Output the [x, y] coordinate of the center of the cell containing the given text.  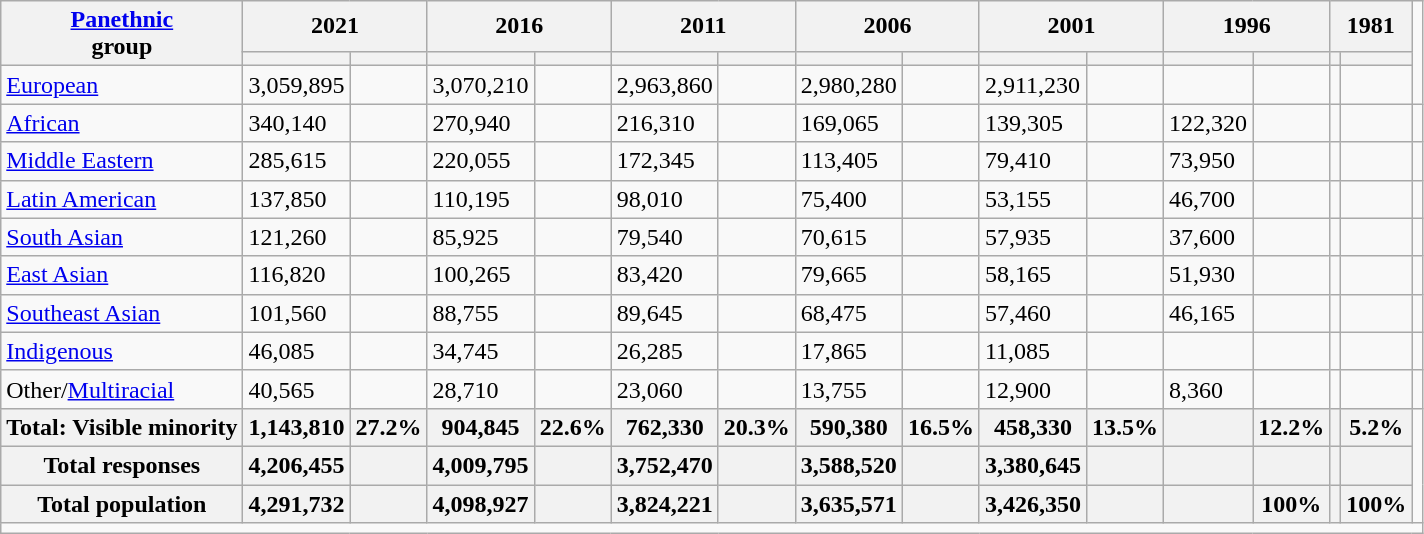
762,330 [664, 427]
57,935 [1032, 237]
1,143,810 [296, 427]
79,540 [664, 237]
139,305 [1032, 123]
79,665 [848, 275]
68,475 [848, 313]
17,865 [848, 351]
2016 [519, 26]
75,400 [848, 199]
13.5% [1126, 427]
169,065 [848, 123]
83,420 [664, 275]
Total responses [122, 465]
2,980,280 [848, 85]
3,588,520 [848, 465]
3,380,645 [1032, 465]
Indigenous [122, 351]
3,426,350 [1032, 503]
11,085 [1032, 351]
4,009,795 [480, 465]
20.3% [756, 427]
70,615 [848, 237]
110,195 [480, 199]
51,930 [1208, 275]
2021 [335, 26]
216,310 [664, 123]
2006 [887, 26]
340,140 [296, 123]
2,963,860 [664, 85]
122,320 [1208, 123]
46,085 [296, 351]
5.2% [1376, 427]
23,060 [664, 389]
Other/Multiracial [122, 389]
12.2% [1292, 427]
57,460 [1032, 313]
34,745 [480, 351]
8,360 [1208, 389]
98,010 [664, 199]
590,380 [848, 427]
172,345 [664, 161]
458,330 [1032, 427]
4,291,732 [296, 503]
46,165 [1208, 313]
Panethnicgroup [122, 34]
40,565 [296, 389]
East Asian [122, 275]
Total: Visible minority [122, 427]
285,615 [296, 161]
2001 [1071, 26]
79,410 [1032, 161]
113,405 [848, 161]
28,710 [480, 389]
46,700 [1208, 199]
3,059,895 [296, 85]
2011 [703, 26]
220,055 [480, 161]
European [122, 85]
3,752,470 [664, 465]
904,845 [480, 427]
2,911,230 [1032, 85]
85,925 [480, 237]
121,260 [296, 237]
26,285 [664, 351]
137,850 [296, 199]
African [122, 123]
1996 [1247, 26]
4,206,455 [296, 465]
Latin American [122, 199]
3,070,210 [480, 85]
37,600 [1208, 237]
3,635,571 [848, 503]
101,560 [296, 313]
58,165 [1032, 275]
South Asian [122, 237]
89,645 [664, 313]
1981 [1371, 26]
116,820 [296, 275]
Total population [122, 503]
53,155 [1032, 199]
Southeast Asian [122, 313]
100,265 [480, 275]
73,950 [1208, 161]
4,098,927 [480, 503]
Middle Eastern [122, 161]
3,824,221 [664, 503]
22.6% [572, 427]
270,940 [480, 123]
12,900 [1032, 389]
27.2% [388, 427]
16.5% [940, 427]
88,755 [480, 313]
13,755 [848, 389]
